Find where the given text appears and provide that cell's center as (x, y) coordinate. 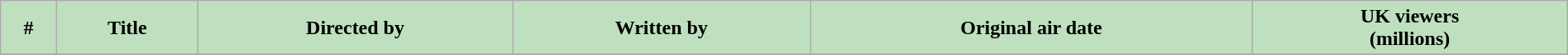
Title (127, 28)
Written by (662, 28)
Directed by (356, 28)
# (28, 28)
UK viewers(millions) (1409, 28)
Original air date (1031, 28)
